Locate the cell with the specified text and output its [X, Y] center coordinate. 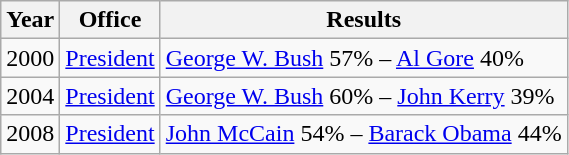
Year [30, 20]
George W. Bush 60% – John Kerry 39% [364, 96]
Office [110, 20]
George W. Bush 57% – Al Gore 40% [364, 58]
John McCain 54% – Barack Obama 44% [364, 134]
2004 [30, 96]
2008 [30, 134]
2000 [30, 58]
Results [364, 20]
